Find where the given text appears and provide that cell's center as (x, y) coordinate. 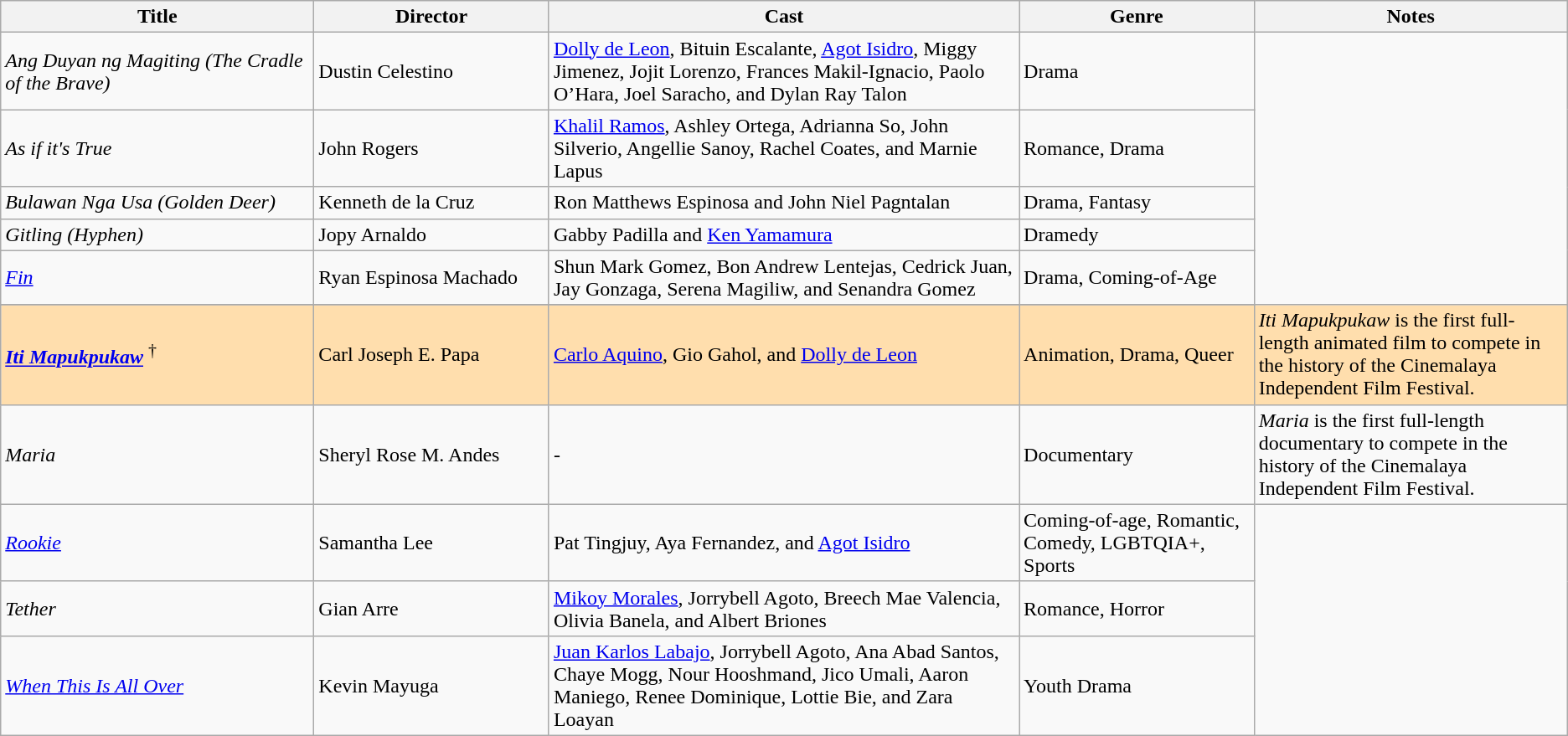
Mikoy Morales, Jorrybell Agoto, Breech Mae Valencia, Olivia Banela, and Albert Briones (784, 608)
Gabby Padilla and Ken Yamamura (784, 234)
Drama, Coming-of-Age (1137, 278)
Coming-of-age, Romantic, Comedy, LGBTQIA+, Sports (1137, 543)
Genre (1137, 17)
Documentary (1137, 454)
Shun Mark Gomez, Bon Andrew Lentejas, Cedrick Juan, Jay Gonzaga, Serena Magiliw, and Senandra Gomez (784, 278)
Fin (157, 278)
Sheryl Rose M. Andes (432, 454)
Cast (784, 17)
Drama (1137, 71)
When This Is All Over (157, 685)
Maria is the first full-length documentary to compete in the history of the Cinemalaya Independent Film Festival. (1411, 454)
Ang Duyan ng Magiting (The Cradle of the Brave) (157, 71)
As if it's True (157, 148)
Jopy Arnaldo (432, 234)
- (784, 454)
Maria (157, 454)
Rookie (157, 543)
Tether (157, 608)
Youth Drama (1137, 685)
Pat Tingjuy, Aya Fernandez, and Agot Isidro (784, 543)
Ryan Espinosa Machado (432, 278)
Kenneth de la Cruz (432, 203)
Dolly de Leon, Bituin Escalante, Agot Isidro, Miggy Jimenez, Jojit Lorenzo, Frances Makil-Ignacio, Paolo O’Hara, Joel Saracho, and Dylan Ray Talon (784, 71)
Kevin Mayuga (432, 685)
Bulawan Nga Usa (Golden Deer) (157, 203)
Khalil Ramos, Ashley Ortega, Adrianna So, John Silverio, Angellie Sanoy, Rachel Coates, and Marnie Lapus (784, 148)
Notes (1411, 17)
Romance, Horror (1137, 608)
Iti Mapukpukaw † (157, 355)
Romance, Drama (1137, 148)
John Rogers (432, 148)
Iti Mapukpukaw is the first full-length animated film to compete in the history of the Cinemalaya Independent Film Festival. (1411, 355)
Animation, Drama, Queer (1137, 355)
Drama, Fantasy (1137, 203)
Carl Joseph E. Papa (432, 355)
Title (157, 17)
Dramedy (1137, 234)
Carlo Aquino, Gio Gahol, and Dolly de Leon (784, 355)
Ron Matthews Espinosa and John Niel Pagntalan (784, 203)
Samantha Lee (432, 543)
Gian Arre (432, 608)
Dustin Celestino (432, 71)
Director (432, 17)
Gitling (Hyphen) (157, 234)
